For the text-containing cell, return its midpoint in (x, y) coordinate format. 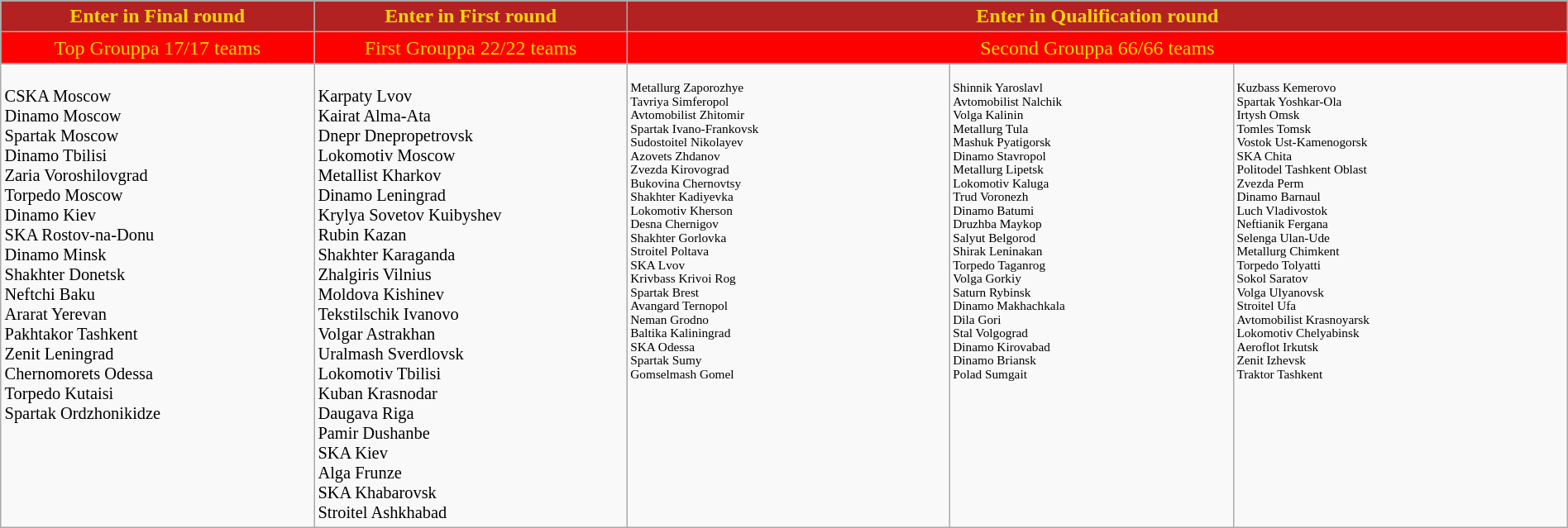
Second Grouppa 66/66 teams (1098, 48)
Enter in First round (471, 17)
Top Grouppa 17/17 teams (157, 48)
First Grouppa 22/22 teams (471, 48)
Enter in Qualification round (1098, 17)
Enter in Final round (157, 17)
